Return the [X, Y] coordinate for the center point of the cell that contains the specified text.  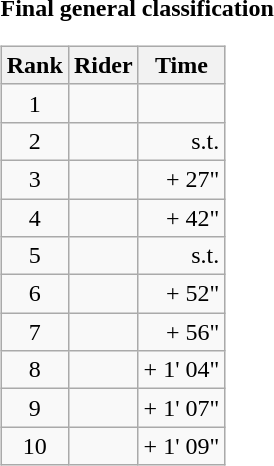
4 [34, 217]
5 [34, 256]
10 [34, 446]
+ 1' 04" [182, 370]
1 [34, 103]
7 [34, 332]
+ 42" [182, 217]
2 [34, 141]
+ 56" [182, 332]
+ 1' 09" [182, 446]
9 [34, 408]
6 [34, 294]
3 [34, 179]
Time [182, 65]
Rank [34, 65]
+ 27" [182, 179]
+ 52" [182, 294]
8 [34, 370]
Rider [103, 65]
+ 1' 07" [182, 408]
